Determine the [X, Y] coordinate at the center of the cell enclosing the given text.  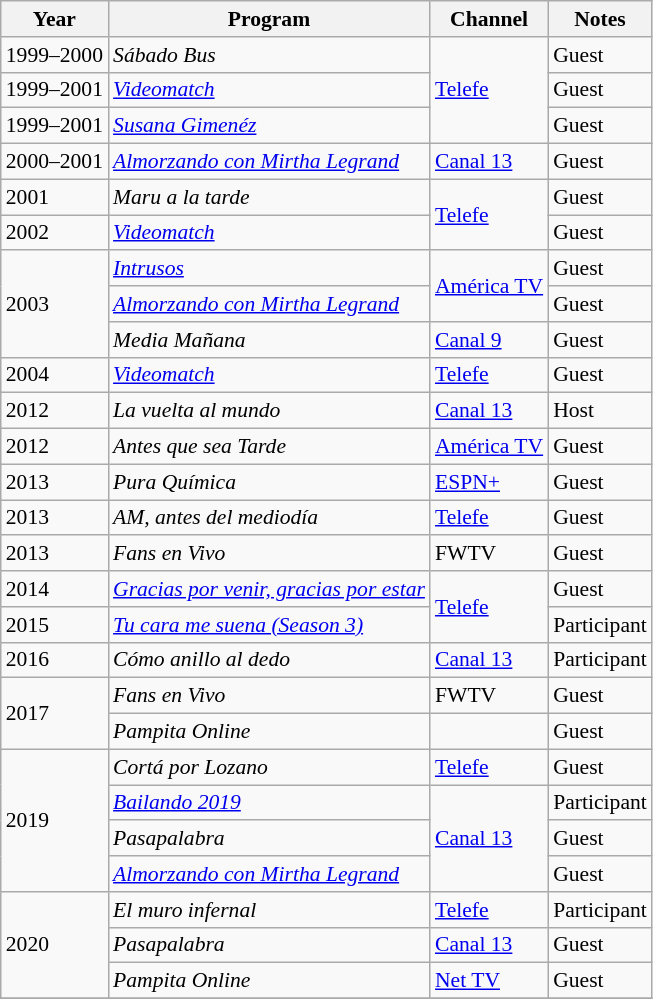
ESPN+ [489, 482]
1999–2000 [54, 55]
Notes [600, 19]
Pura Química [269, 482]
2015 [54, 625]
2014 [54, 589]
Intrusos [269, 269]
La vuelta al mundo [269, 411]
2001 [54, 197]
2019 [54, 820]
Net TV [489, 981]
Tu cara me suena (Season 3) [269, 625]
Susana Gimenéz [269, 126]
El muro infernal [269, 910]
2020 [54, 946]
Antes que sea Tarde [269, 447]
Maru a la tarde [269, 197]
Canal 9 [489, 340]
Sábado Bus [269, 55]
2003 [54, 304]
Media Mañana [269, 340]
Bailando 2019 [269, 803]
2004 [54, 375]
Cómo anillo al dedo [269, 660]
2017 [54, 714]
2016 [54, 660]
Channel [489, 19]
AM, antes del mediodía [269, 518]
Host [600, 411]
Year [54, 19]
Program [269, 19]
2002 [54, 233]
Gracias por venir, gracias por estar [269, 589]
Cortá por Lozano [269, 767]
2000–2001 [54, 162]
